Return the (X, Y) coordinate for the center point of the cell that contains the specified text.  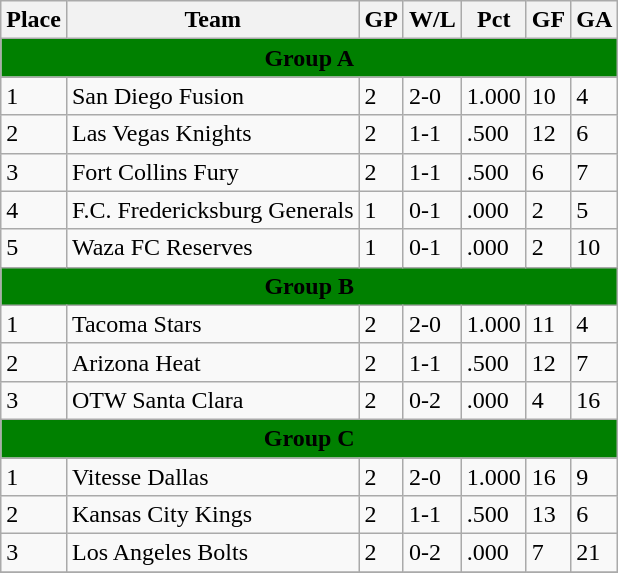
Kansas City Kings (212, 515)
21 (594, 553)
Tacoma Stars (212, 324)
Pct (494, 20)
9 (594, 477)
Vitesse Dallas (212, 477)
Arizona Heat (212, 362)
Fort Collins Fury (212, 172)
Place (34, 20)
GF (548, 20)
W/L (432, 20)
Group C (310, 438)
Group B (310, 286)
GA (594, 20)
Group A (310, 58)
Los Angeles Bolts (212, 553)
Las Vegas Knights (212, 134)
OTW Santa Clara (212, 400)
GP (381, 20)
Team (212, 20)
F.C. Fredericksburg Generals (212, 210)
13 (548, 515)
11 (548, 324)
Waza FC Reserves (212, 248)
San Diego Fusion (212, 96)
